Return the (x, y) coordinate for the center point of the cell that contains the specified text.  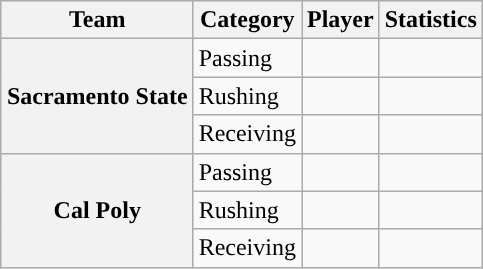
Player (341, 20)
Statistics (430, 20)
Sacramento State (97, 96)
Cal Poly (97, 210)
Team (97, 20)
Category (247, 20)
